Determine the (x, y) coordinate at the center of the cell enclosing the given text.  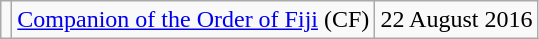
22 August 2016 (456, 20)
Companion of the Order of Fiji (CF) (194, 20)
